Extract the (X, Y) coordinate from the center of the cell holding the provided text.  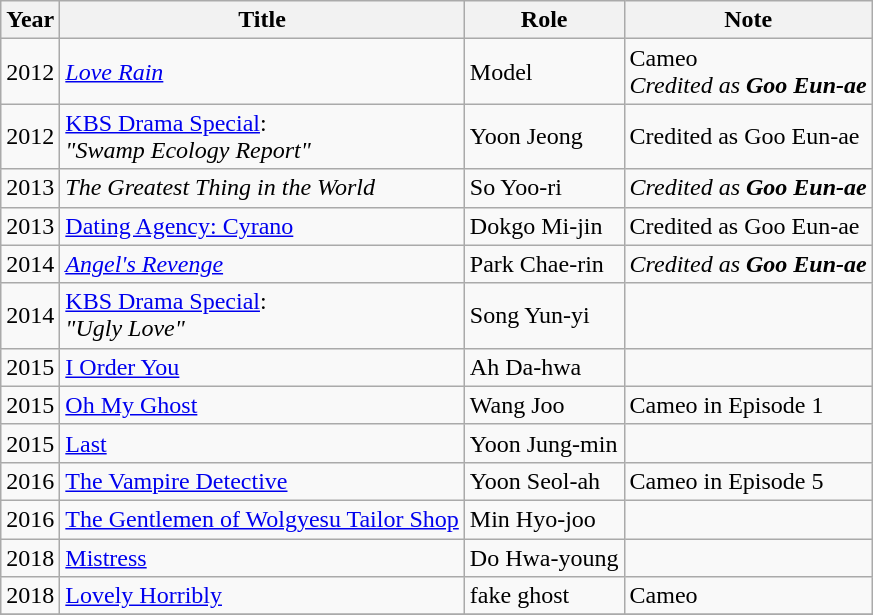
Yoon Jung-min (544, 443)
Cameo Credited as Goo Eun-ae (748, 72)
Love Rain (262, 72)
Angel's Revenge (262, 264)
Model (544, 72)
Oh My Ghost (262, 405)
Cameo in Episode 1 (748, 405)
Lovely Horribly (262, 596)
Year (30, 20)
Cameo (748, 596)
KBS Drama Special:"Swamp Ecology Report" (262, 136)
Note (748, 20)
Cameo in Episode 5 (748, 481)
Ah Da-hwa (544, 367)
The Vampire Detective (262, 481)
I Order You (262, 367)
KBS Drama Special:"Ugly Love" (262, 316)
Mistress (262, 557)
Do Hwa-young (544, 557)
So Yoo-ri (544, 188)
fake ghost (544, 596)
Dating Agency: Cyrano (262, 226)
Wang Joo (544, 405)
Dokgo Mi-jin (544, 226)
Song Yun-yi (544, 316)
Last (262, 443)
The Gentlemen of Wolgyesu Tailor Shop (262, 519)
Park Chae-rin (544, 264)
Yoon Jeong (544, 136)
Title (262, 20)
Role (544, 20)
The Greatest Thing in the World (262, 188)
Yoon Seol-ah (544, 481)
Min Hyo-joo (544, 519)
